Extract the (x, y) coordinate from the center of the cell holding the provided text.  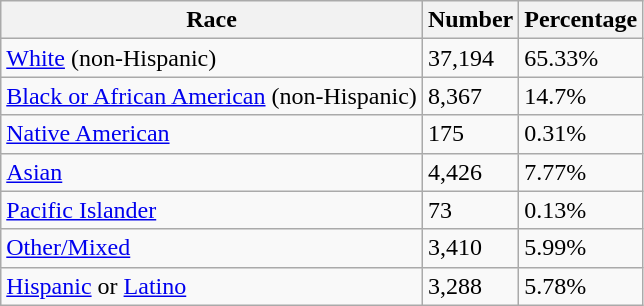
Hispanic or Latino (212, 286)
Pacific Islander (212, 210)
Black or African American (non-Hispanic) (212, 96)
3,410 (470, 248)
Native American (212, 134)
Number (470, 20)
Other/Mixed (212, 248)
3,288 (470, 286)
Percentage (581, 20)
175 (470, 134)
8,367 (470, 96)
0.31% (581, 134)
Race (212, 20)
White (non-Hispanic) (212, 58)
14.7% (581, 96)
73 (470, 210)
4,426 (470, 172)
37,194 (470, 58)
Asian (212, 172)
5.78% (581, 286)
5.99% (581, 248)
0.13% (581, 210)
65.33% (581, 58)
7.77% (581, 172)
